Search for the cell housing the specified text and yield its [X, Y] center coordinate. 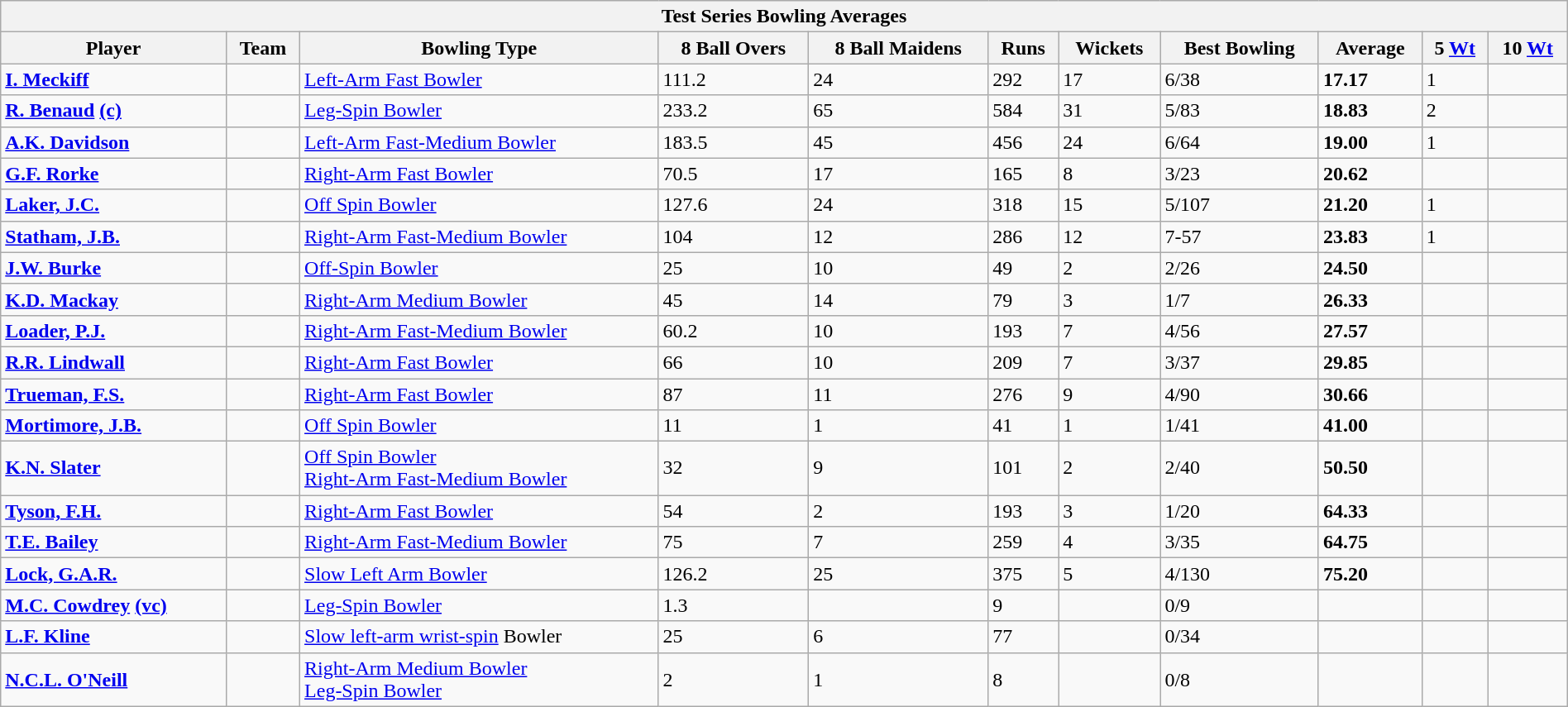
3/37 [1239, 362]
5/83 [1239, 111]
K.D. Mackay [114, 299]
6 [898, 637]
101 [1024, 468]
Loader, P.J. [114, 331]
Right-Arm Medium Bowler [480, 299]
79 [1024, 299]
65 [898, 111]
209 [1024, 362]
126.2 [734, 574]
5 Wt [1455, 48]
75 [734, 542]
183.5 [734, 142]
Tyson, F.H. [114, 511]
G.F. Rorke [114, 174]
Off-Spin Bowler [480, 268]
R.R. Lindwall [114, 362]
Off Spin Bowler Right-Arm Fast-Medium Bowler [480, 468]
3/23 [1239, 174]
29.85 [1370, 362]
8 Ball Maidens [898, 48]
Mortimore, J.B. [114, 426]
7-57 [1239, 236]
4/90 [1239, 394]
Best Bowling [1239, 48]
1/7 [1239, 299]
20.62 [1370, 174]
I. Meckiff [114, 79]
41.00 [1370, 426]
T.E. Bailey [114, 542]
M.C. Cowdrey (vc) [114, 605]
18.83 [1370, 111]
Bowling Type [480, 48]
292 [1024, 79]
R. Benaud (c) [114, 111]
21.20 [1370, 205]
259 [1024, 542]
70.5 [734, 174]
15 [1110, 205]
A.K. Davidson [114, 142]
17.17 [1370, 79]
104 [734, 236]
5 [1110, 574]
375 [1024, 574]
19.00 [1370, 142]
1.3 [734, 605]
2/26 [1239, 268]
K.N. Slater [114, 468]
165 [1024, 174]
5/107 [1239, 205]
Team [263, 48]
2/40 [1239, 468]
6/64 [1239, 142]
Slow left-arm wrist-spin Bowler [480, 637]
23.83 [1370, 236]
32 [734, 468]
Slow Left Arm Bowler [480, 574]
24.50 [1370, 268]
0/34 [1239, 637]
14 [898, 299]
L.F. Kline [114, 637]
0/8 [1239, 680]
64.33 [1370, 511]
66 [734, 362]
6/38 [1239, 79]
75.20 [1370, 574]
31 [1110, 111]
26.33 [1370, 299]
1/20 [1239, 511]
Statham, J.B. [114, 236]
64.75 [1370, 542]
10 Wt [1527, 48]
87 [734, 394]
41 [1024, 426]
584 [1024, 111]
286 [1024, 236]
54 [734, 511]
Laker, J.C. [114, 205]
4 [1110, 542]
J.W. Burke [114, 268]
N.C.L. O'Neill [114, 680]
276 [1024, 394]
27.57 [1370, 331]
Wickets [1110, 48]
3/35 [1239, 542]
30.66 [1370, 394]
Player [114, 48]
Left-Arm Fast Bowler [480, 79]
111.2 [734, 79]
50.50 [1370, 468]
318 [1024, 205]
456 [1024, 142]
Left-Arm Fast-Medium Bowler [480, 142]
77 [1024, 637]
127.6 [734, 205]
0/9 [1239, 605]
Average [1370, 48]
1/41 [1239, 426]
Runs [1024, 48]
233.2 [734, 111]
Trueman, F.S. [114, 394]
8 Ball Overs [734, 48]
4/56 [1239, 331]
Lock, G.A.R. [114, 574]
4/130 [1239, 574]
Right-Arm Medium Bowler Leg-Spin Bowler [480, 680]
60.2 [734, 331]
49 [1024, 268]
Test Series Bowling Averages [784, 17]
